Provide the (x, y) coordinate of the cell's center where the given text is located.  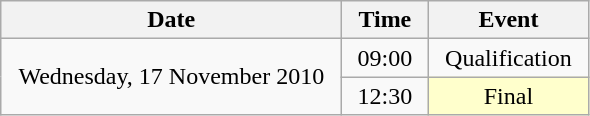
Event (508, 20)
12:30 (385, 96)
Qualification (508, 58)
Time (385, 20)
Final (508, 96)
Wednesday, 17 November 2010 (172, 77)
09:00 (385, 58)
Date (172, 20)
